Identify which cell holds the provided text, then report its [X, Y] central coordinate. 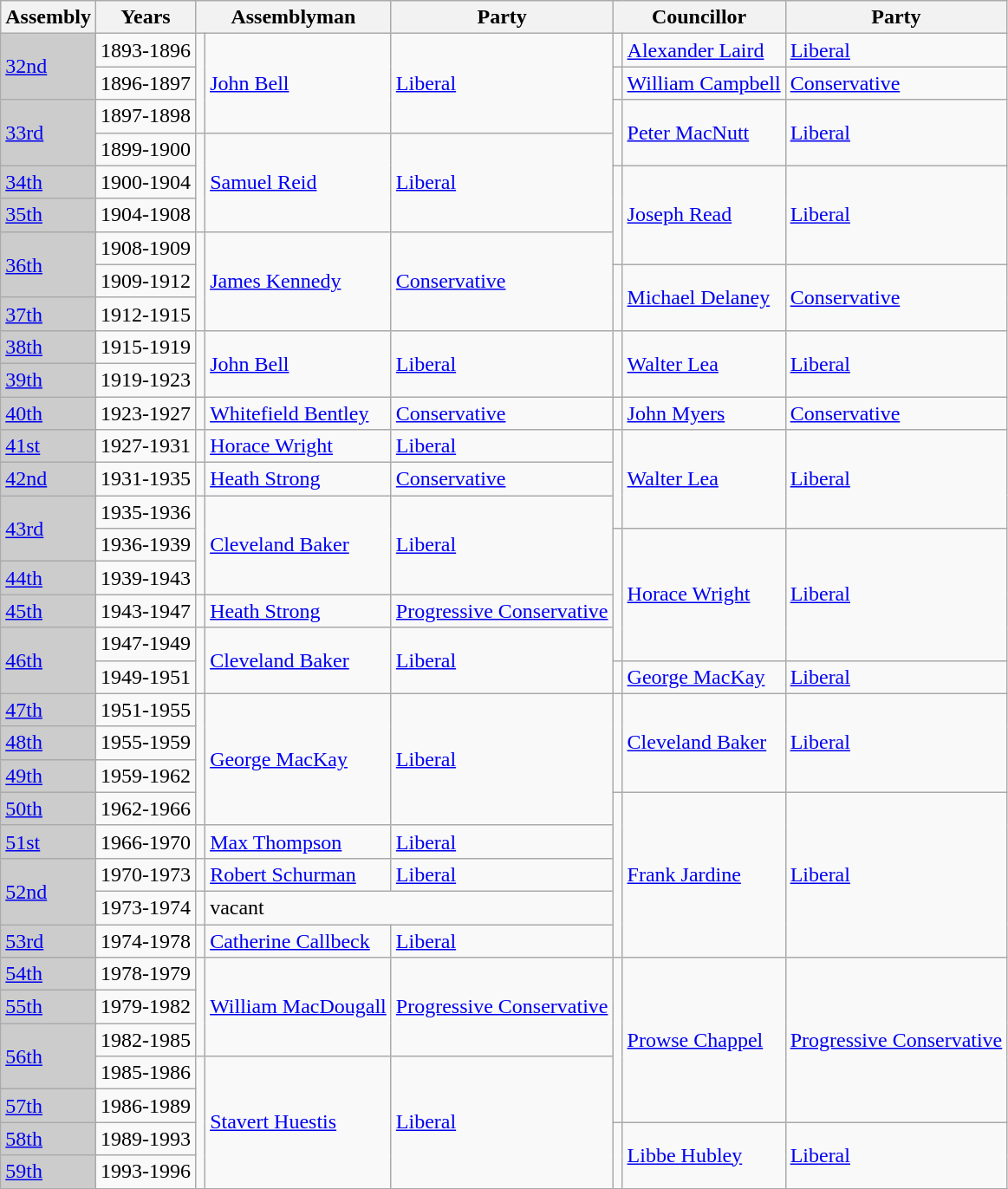
48th [49, 743]
1935-1936 [146, 512]
1951-1955 [146, 710]
50th [49, 809]
39th [49, 380]
Years [146, 17]
Catherine Callbeck [298, 940]
1974-1978 [146, 940]
Libbe Hubley [704, 1155]
Assemblyman [294, 17]
1986-1989 [146, 1106]
Michael Delaney [704, 297]
Robert Schurman [298, 874]
54th [49, 974]
1904-1908 [146, 215]
38th [49, 347]
Whitefield Bentley [298, 413]
58th [49, 1139]
1982-1985 [146, 1040]
37th [49, 314]
1959-1962 [146, 776]
William Campbell [704, 83]
1931-1935 [146, 479]
1897-1898 [146, 116]
1896-1897 [146, 83]
1993-1996 [146, 1172]
1989-1993 [146, 1139]
34th [49, 182]
Samuel Reid [298, 182]
John Myers [704, 413]
33rd [49, 133]
41st [49, 446]
1900-1904 [146, 182]
1962-1966 [146, 809]
43rd [49, 529]
1893-1896 [146, 50]
49th [49, 776]
40th [49, 413]
1915-1919 [146, 347]
1899-1900 [146, 149]
1939-1943 [146, 578]
Frank Jardine [704, 874]
Max Thompson [298, 841]
Alexander Laird [704, 50]
1927-1931 [146, 446]
vacant [409, 907]
36th [49, 264]
32nd [49, 67]
56th [49, 1056]
Prowse Chappel [704, 1040]
1943-1947 [146, 611]
44th [49, 578]
52nd [49, 891]
1973-1974 [146, 907]
Joseph Read [704, 215]
1966-1970 [146, 841]
Councillor [699, 17]
Peter MacNutt [704, 133]
47th [49, 710]
1978-1979 [146, 974]
35th [49, 215]
55th [49, 1007]
1949-1951 [146, 677]
Stavert Huestis [298, 1122]
1923-1927 [146, 413]
46th [49, 660]
51st [49, 841]
1955-1959 [146, 743]
1909-1912 [146, 281]
William MacDougall [298, 1007]
1985-1986 [146, 1073]
59th [49, 1172]
42nd [49, 479]
1919-1923 [146, 380]
James Kennedy [298, 281]
57th [49, 1106]
53rd [49, 940]
Assembly [49, 17]
45th [49, 611]
1970-1973 [146, 874]
1936-1939 [146, 545]
1979-1982 [146, 1007]
1912-1915 [146, 314]
1947-1949 [146, 644]
1908-1909 [146, 248]
